Detect which cell encompasses the target text, then output its [x, y] center coordinate. 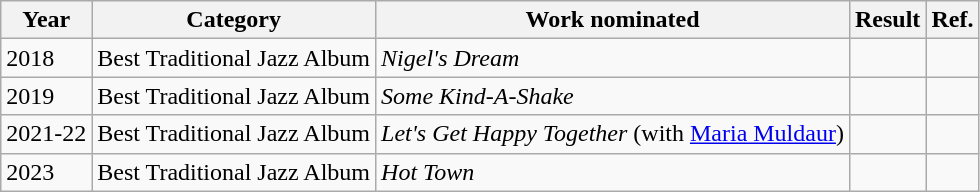
Result [887, 20]
2018 [46, 58]
Year [46, 20]
2019 [46, 96]
Category [234, 20]
Let's Get Happy Together (with Maria Muldaur) [613, 134]
Nigel's Dream [613, 58]
2021-22 [46, 134]
Ref. [952, 20]
Work nominated [613, 20]
Hot Town [613, 172]
2023 [46, 172]
Some Kind-A-Shake [613, 96]
